Determine the [x, y] coordinate at the center of the cell enclosing the given text.  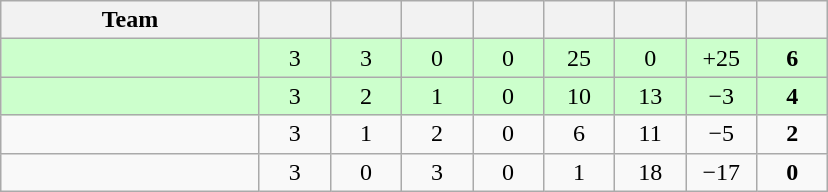
Team [130, 20]
25 [580, 58]
18 [650, 172]
−17 [722, 172]
−5 [722, 134]
+25 [722, 58]
13 [650, 96]
11 [650, 134]
4 [792, 96]
10 [580, 96]
−3 [722, 96]
